Determine the (X, Y) coordinate at the center of the cell enclosing the given text.  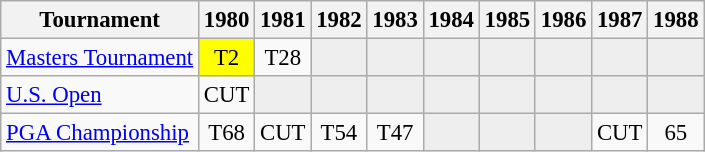
U.S. Open (100, 95)
Masters Tournament (100, 58)
1984 (451, 20)
T28 (283, 58)
1985 (507, 20)
1983 (395, 20)
65 (676, 133)
T68 (227, 133)
T54 (339, 133)
T2 (227, 58)
T47 (395, 133)
Tournament (100, 20)
PGA Championship (100, 133)
1988 (676, 20)
1980 (227, 20)
1987 (620, 20)
1982 (339, 20)
1981 (283, 20)
1986 (563, 20)
